Locate the cell with the specified text and output its [X, Y] center coordinate. 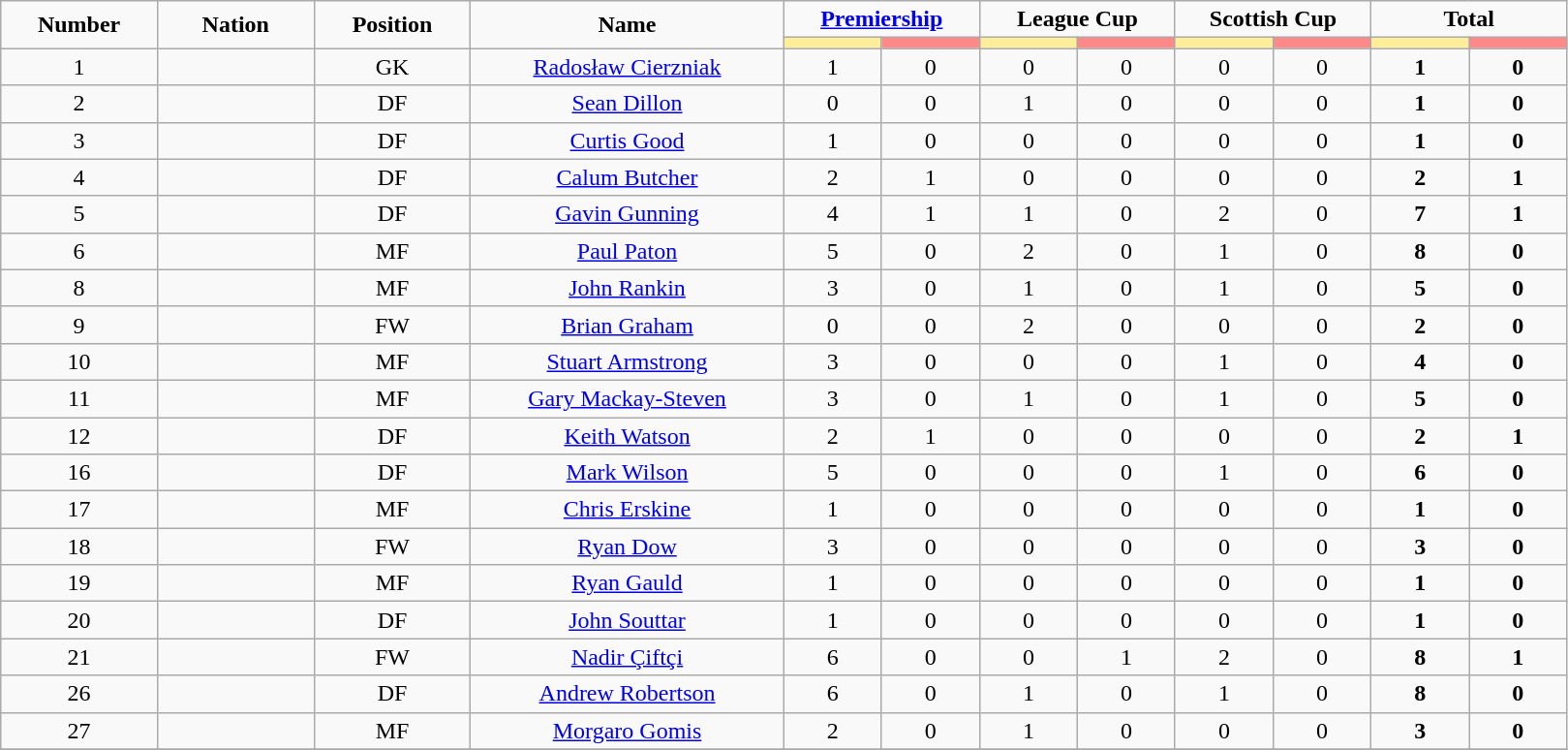
Andrew Robertson [628, 694]
John Souttar [628, 620]
Total [1469, 19]
Calum Butcher [628, 177]
Morgaro Gomis [628, 731]
16 [79, 473]
7 [1420, 214]
Premiership [881, 19]
9 [79, 325]
Nadir Çiftçi [628, 657]
Nation [235, 25]
Curtis Good [628, 141]
21 [79, 657]
17 [79, 510]
John Rankin [628, 288]
Name [628, 25]
20 [79, 620]
Mark Wilson [628, 473]
League Cup [1077, 19]
19 [79, 583]
11 [79, 398]
Gary Mackay-Steven [628, 398]
26 [79, 694]
Sean Dillon [628, 104]
Brian Graham [628, 325]
Number [79, 25]
27 [79, 731]
Chris Erskine [628, 510]
Position [392, 25]
12 [79, 435]
18 [79, 547]
Paul Paton [628, 251]
10 [79, 361]
GK [392, 67]
Keith Watson [628, 435]
Ryan Dow [628, 547]
Ryan Gauld [628, 583]
Radosław Cierzniak [628, 67]
Gavin Gunning [628, 214]
Scottish Cup [1273, 19]
Stuart Armstrong [628, 361]
